Extract the (x, y) coordinate from the center of the cell holding the provided text.  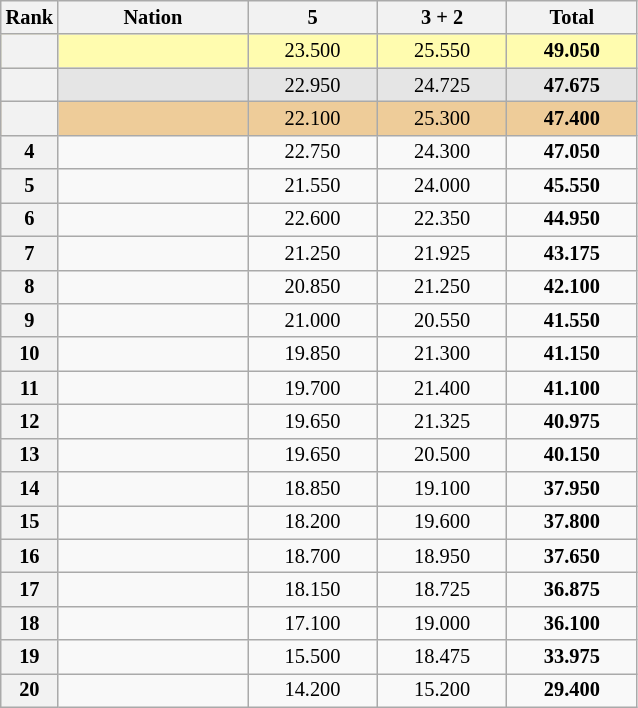
14.200 (313, 690)
9 (30, 320)
25.300 (442, 118)
15.500 (313, 657)
20.550 (442, 320)
19.000 (442, 623)
41.100 (572, 388)
18.950 (442, 556)
Total (572, 17)
20.850 (313, 287)
42.100 (572, 287)
21.000 (313, 320)
20 (30, 690)
19.700 (313, 388)
22.600 (313, 219)
21.300 (442, 354)
47.400 (572, 118)
37.950 (572, 489)
21.325 (442, 421)
21.550 (313, 186)
12 (30, 421)
18.700 (313, 556)
19.850 (313, 354)
20.500 (442, 455)
24.300 (442, 152)
44.950 (572, 219)
21.925 (442, 253)
18.475 (442, 657)
23.500 (313, 51)
49.050 (572, 51)
21.400 (442, 388)
36.875 (572, 589)
Nation (153, 17)
Rank (30, 17)
22.100 (313, 118)
18 (30, 623)
41.150 (572, 354)
29.400 (572, 690)
4 (30, 152)
8 (30, 287)
22.350 (442, 219)
17 (30, 589)
36.100 (572, 623)
45.550 (572, 186)
18.150 (313, 589)
7 (30, 253)
40.975 (572, 421)
37.650 (572, 556)
40.150 (572, 455)
3 + 2 (442, 17)
10 (30, 354)
6 (30, 219)
18.850 (313, 489)
18.725 (442, 589)
37.800 (572, 522)
15.200 (442, 690)
13 (30, 455)
25.550 (442, 51)
18.200 (313, 522)
33.975 (572, 657)
22.750 (313, 152)
17.100 (313, 623)
19 (30, 657)
16 (30, 556)
41.550 (572, 320)
24.725 (442, 85)
19.100 (442, 489)
14 (30, 489)
22.950 (313, 85)
47.050 (572, 152)
19.600 (442, 522)
15 (30, 522)
47.675 (572, 85)
43.175 (572, 253)
11 (30, 388)
24.000 (442, 186)
